For the text-containing cell, return its midpoint in [x, y] coordinate format. 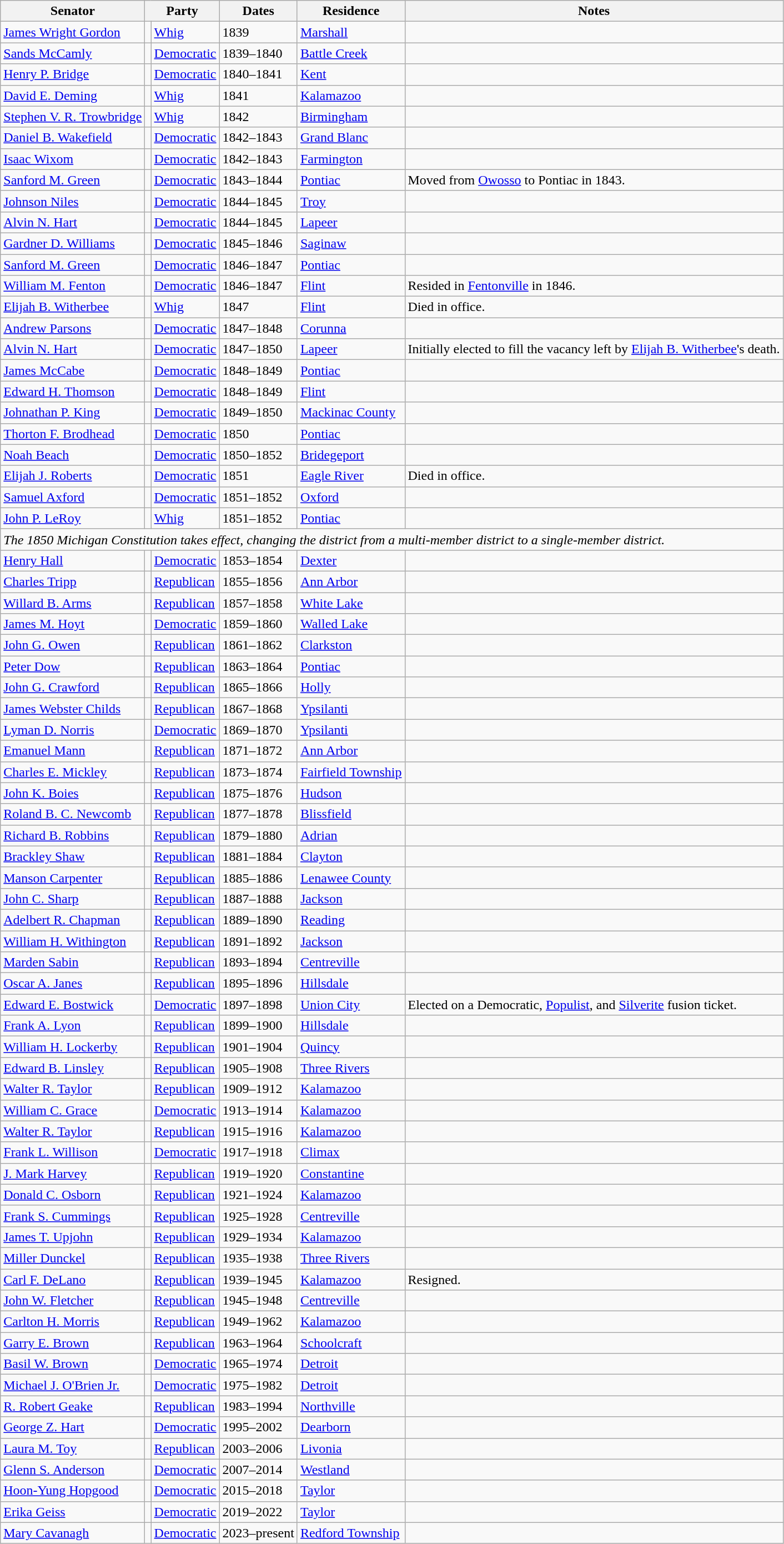
Bridegeport [351, 455]
Lenawee County [351, 878]
1867–1868 [258, 709]
William C. Grace [73, 1110]
Marden Sabin [73, 963]
Miller Dunckel [73, 1258]
James Wright Gordon [73, 32]
Johnson Niles [73, 201]
Northville [351, 1406]
Carlton H. Morris [73, 1322]
Union City [351, 1005]
1895–1896 [258, 984]
1939–1945 [258, 1279]
Blissfield [351, 814]
1847–1848 [258, 328]
Frank L. Willison [73, 1152]
Erika Geiss [73, 1512]
1881–1884 [258, 856]
1905–1908 [258, 1068]
Stephen V. R. Trowbridge [73, 117]
1839–1840 [258, 53]
Lyman D. Norris [73, 730]
James Webster Childs [73, 709]
John W. Fletcher [73, 1301]
Henry P. Bridge [73, 74]
Marshall [351, 32]
1913–1914 [258, 1110]
Glenn S. Anderson [73, 1470]
R. Robert Geake [73, 1406]
Brackley Shaw [73, 856]
Corunna [351, 328]
John G. Owen [73, 645]
Samuel Axford [73, 497]
Manson Carpenter [73, 878]
1871–1872 [258, 751]
Oscar A. Janes [73, 984]
Frank A. Lyon [73, 1026]
1929–1934 [258, 1237]
1887–1888 [258, 899]
Westland [351, 1470]
1919–1920 [258, 1174]
1899–1900 [258, 1026]
Roland B. C. Newcomb [73, 814]
Notes [594, 11]
Birmingham [351, 117]
1975–1982 [258, 1385]
Adelbert R. Chapman [73, 920]
1847–1850 [258, 349]
William H. Lockerby [73, 1047]
1983–1994 [258, 1406]
Kent [351, 74]
2023–present [258, 1533]
1925–1928 [258, 1216]
1963–1964 [258, 1343]
Schoolcraft [351, 1343]
Walled Lake [351, 624]
John P. LeRoy [73, 518]
Willard B. Arms [73, 603]
1945–1948 [258, 1301]
1861–1862 [258, 645]
2019–2022 [258, 1512]
1847 [258, 307]
1859–1860 [258, 624]
1845–1846 [258, 243]
Charles E. Mickley [73, 772]
Johnathan P. King [73, 413]
Henry Hall [73, 560]
White Lake [351, 603]
Thorton F. Brodhead [73, 434]
1877–1878 [258, 814]
1850 [258, 434]
Climax [351, 1152]
Troy [351, 201]
1850–1852 [258, 455]
William H. Withington [73, 941]
Noah Beach [73, 455]
James M. Hoyt [73, 624]
Andrew Parsons [73, 328]
Emanuel Mann [73, 751]
1935–1938 [258, 1258]
Resided in Fentonville in 1846. [594, 286]
1889–1890 [258, 920]
Saginaw [351, 243]
Fairfield Township [351, 772]
Oxford [351, 497]
Isaac Wixom [73, 159]
Moved from Owosso to Pontiac in 1843. [594, 180]
Charles Tripp [73, 581]
Quincy [351, 1047]
1885–1886 [258, 878]
Michael J. O'Brien Jr. [73, 1385]
Hoon-Yung Hopgood [73, 1491]
James T. Upjohn [73, 1237]
J. Mark Harvey [73, 1174]
Clarkston [351, 645]
Clayton [351, 856]
Mary Cavanagh [73, 1533]
Resigned. [594, 1279]
1873–1874 [258, 772]
1879–1880 [258, 835]
John K. Boies [73, 793]
Constantine [351, 1174]
Dates [258, 11]
James McCabe [73, 370]
1851 [258, 476]
Adrian [351, 835]
1841 [258, 96]
Laura M. Toy [73, 1448]
Elijah B. Witherbee [73, 307]
Holly [351, 688]
Edward H. Thomson [73, 392]
John G. Crawford [73, 688]
Eagle River [351, 476]
Edward B. Linsley [73, 1068]
1915–1916 [258, 1131]
Farmington [351, 159]
1842 [258, 117]
William M. Fenton [73, 286]
John C. Sharp [73, 899]
2003–2006 [258, 1448]
1865–1866 [258, 688]
Senator [73, 11]
The 1850 Michigan Constitution takes effect, changing the district from a multi-member district to a single-member district. [392, 539]
1869–1870 [258, 730]
1909–1912 [258, 1089]
1891–1892 [258, 941]
Richard B. Robbins [73, 835]
Carl F. DeLano [73, 1279]
1853–1854 [258, 560]
Mackinac County [351, 413]
Gardner D. Williams [73, 243]
1901–1904 [258, 1047]
1965–1974 [258, 1364]
1995–2002 [258, 1427]
Battle Creek [351, 53]
1840–1841 [258, 74]
1849–1850 [258, 413]
1857–1858 [258, 603]
1875–1876 [258, 793]
David E. Deming [73, 96]
Dexter [351, 560]
2007–2014 [258, 1470]
Hudson [351, 793]
Dearborn [351, 1427]
Edward E. Bostwick [73, 1005]
1897–1898 [258, 1005]
1949–1962 [258, 1322]
Party [182, 11]
Garry E. Brown [73, 1343]
Frank S. Cummings [73, 1216]
Peter Dow [73, 666]
1843–1844 [258, 180]
1893–1894 [258, 963]
1917–1918 [258, 1152]
Elected on a Democratic, Populist, and Silverite fusion ticket. [594, 1005]
Sands McCamly [73, 53]
1863–1864 [258, 666]
Grand Blanc [351, 138]
Livonia [351, 1448]
George Z. Hart [73, 1427]
Donald C. Osborn [73, 1195]
Reading [351, 920]
1855–1856 [258, 581]
Elijah J. Roberts [73, 476]
Basil W. Brown [73, 1364]
1921–1924 [258, 1195]
1839 [258, 32]
Daniel B. Wakefield [73, 138]
Residence [351, 11]
Redford Township [351, 1533]
Initially elected to fill the vacancy left by Elijah B. Witherbee's death. [594, 349]
2015–2018 [258, 1491]
